Scan for the cell matching the given text and deliver its [X, Y] coordinate at center. 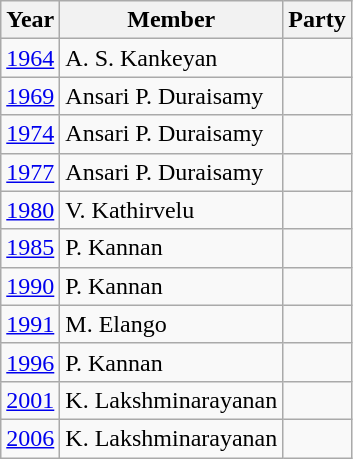
V. Kathirvelu [172, 210]
1974 [30, 134]
A. S. Kankeyan [172, 58]
1985 [30, 248]
1990 [30, 286]
1977 [30, 172]
1969 [30, 96]
Party [317, 20]
Member [172, 20]
2006 [30, 438]
1964 [30, 58]
1996 [30, 362]
1991 [30, 324]
1980 [30, 210]
M. Elango [172, 324]
2001 [30, 400]
Year [30, 20]
